Scan for the cell matching the given text and deliver its (X, Y) coordinate at center. 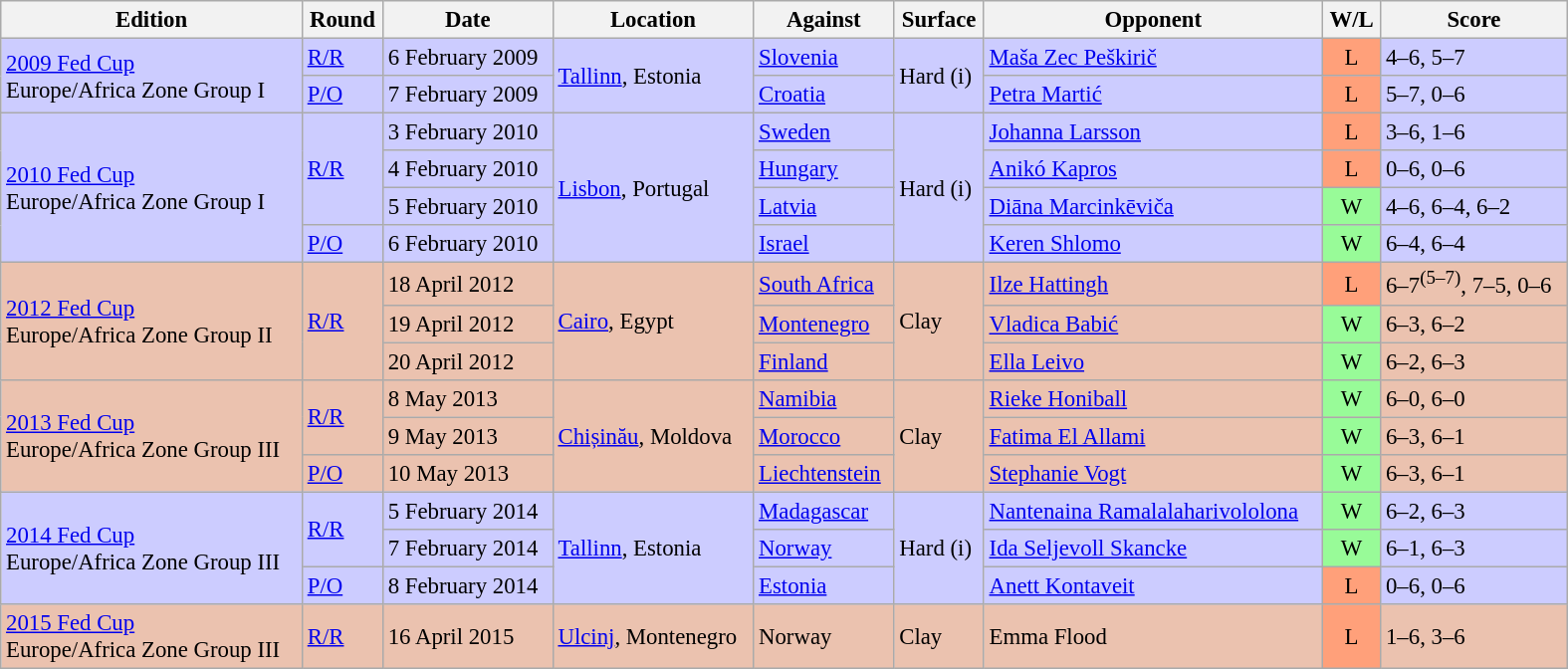
Date (468, 20)
Israel (824, 244)
5–7, 0–6 (1474, 95)
Edition (151, 20)
Latvia (824, 207)
Surface (939, 20)
Against (824, 20)
Anett Kontaveit (1153, 585)
Ida Seljevoll Skancke (1153, 549)
4–6, 6–4, 6–2 (1474, 207)
5 February 2010 (468, 207)
Sweden (824, 132)
7 February 2014 (468, 549)
Diāna Marcinkēviča (1153, 207)
19 April 2012 (468, 324)
Johanna Larsson (1153, 132)
16 April 2015 (468, 637)
7 February 2009 (468, 95)
Round (342, 20)
South Africa (824, 284)
Petra Martić (1153, 95)
Montenegro (824, 324)
5 February 2014 (468, 511)
4 February 2010 (468, 169)
Opponent (1153, 20)
20 April 2012 (468, 361)
Finland (824, 361)
6–4, 6–4 (1474, 244)
Namibia (824, 398)
Morocco (824, 436)
6–7(5–7), 7–5, 0–6 (1474, 284)
Score (1474, 20)
Stephanie Vogt (1153, 474)
Rieke Honiball (1153, 398)
Keren Shlomo (1153, 244)
Hungary (824, 169)
1–6, 3–6 (1474, 637)
6 February 2010 (468, 244)
6–3, 6–2 (1474, 324)
6–1, 6–3 (1474, 549)
2014 Fed Cup Europe/Africa Zone Group III (151, 548)
Cairo, Egypt (653, 321)
2013 Fed Cup Europe/Africa Zone Group III (151, 436)
2012 Fed Cup Europe/Africa Zone Group II (151, 321)
8 May 2013 (468, 398)
Fatima El Allami (1153, 436)
Emma Flood (1153, 637)
Madagascar (824, 511)
Estonia (824, 585)
Anikó Kapros (1153, 169)
Nantenaina Ramalalaharivololona (1153, 511)
Ilze Hattingh (1153, 284)
2009 Fed Cup Europe/Africa Zone Group I (151, 76)
Croatia (824, 95)
9 May 2013 (468, 436)
2015 Fed Cup Europe/Africa Zone Group III (151, 637)
Liechtenstein (824, 474)
4–6, 5–7 (1474, 58)
2010 Fed Cup Europe/Africa Zone Group I (151, 188)
3 February 2010 (468, 132)
Ella Leivo (1153, 361)
6–0, 6–0 (1474, 398)
Chișinău, Moldova (653, 436)
18 April 2012 (468, 284)
W/L (1351, 20)
Maša Zec Peškirič (1153, 58)
Slovenia (824, 58)
Vladica Babić (1153, 324)
8 February 2014 (468, 585)
Ulcinj, Montenegro (653, 637)
10 May 2013 (468, 474)
3–6, 1–6 (1474, 132)
Location (653, 20)
Lisbon, Portugal (653, 188)
6 February 2009 (468, 58)
